From the cell containing the given text, extract its center point as [X, Y] coordinate. 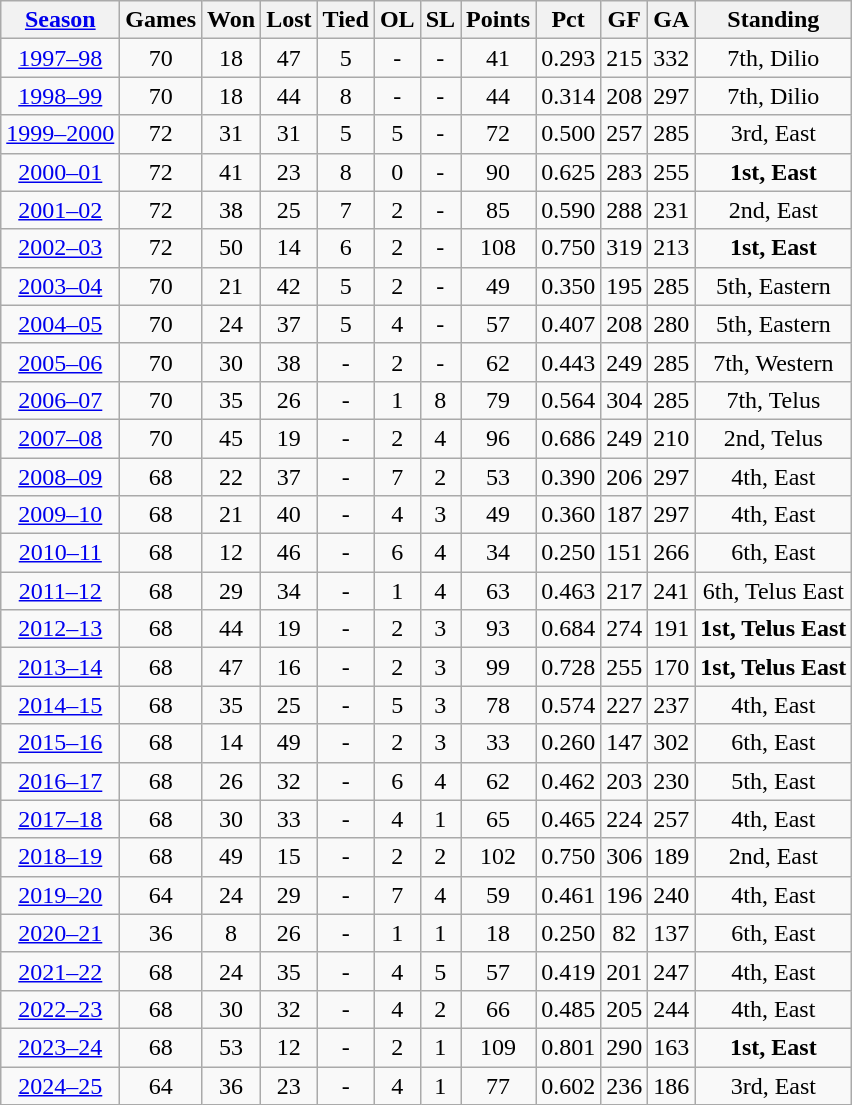
0.602 [568, 1085]
266 [672, 553]
15 [289, 857]
Lost [289, 20]
217 [624, 591]
109 [498, 1047]
Standing [774, 20]
7th, Western [774, 362]
147 [624, 743]
79 [498, 400]
2003–04 [60, 286]
0.684 [568, 629]
0.407 [568, 324]
2007–08 [60, 438]
206 [624, 477]
196 [624, 895]
0.360 [568, 515]
0.485 [568, 1009]
0.390 [568, 477]
0.686 [568, 438]
OL [397, 20]
65 [498, 819]
237 [672, 705]
210 [672, 438]
231 [672, 210]
244 [672, 1009]
195 [624, 286]
2006–07 [60, 400]
236 [624, 1085]
1998–99 [60, 96]
280 [672, 324]
Pct [568, 20]
0.462 [568, 781]
0.314 [568, 96]
186 [672, 1085]
0.625 [568, 172]
45 [232, 438]
304 [624, 400]
302 [672, 743]
2016–17 [60, 781]
201 [624, 971]
137 [672, 933]
0.443 [568, 362]
0.350 [568, 286]
0.574 [568, 705]
189 [672, 857]
108 [498, 248]
290 [624, 1047]
0.728 [568, 667]
2nd, Telus [774, 438]
163 [672, 1047]
0.801 [568, 1047]
2024–25 [60, 1085]
0.465 [568, 819]
2009–10 [60, 515]
2008–09 [60, 477]
Won [232, 20]
332 [672, 58]
187 [624, 515]
215 [624, 58]
63 [498, 591]
SL [440, 20]
7th, Telus [774, 400]
306 [624, 857]
2014–15 [60, 705]
Season [60, 20]
2022–23 [60, 1009]
0.461 [568, 895]
319 [624, 248]
59 [498, 895]
203 [624, 781]
205 [624, 1009]
Points [498, 20]
2011–12 [60, 591]
247 [672, 971]
40 [289, 515]
2015–16 [60, 743]
85 [498, 210]
0.500 [568, 134]
2017–18 [60, 819]
99 [498, 667]
2020–21 [60, 933]
Tied [346, 20]
66 [498, 1009]
2013–14 [60, 667]
90 [498, 172]
2010–11 [60, 553]
0.564 [568, 400]
93 [498, 629]
78 [498, 705]
2000–01 [60, 172]
42 [289, 286]
102 [498, 857]
0 [397, 172]
GF [624, 20]
191 [672, 629]
1999–2000 [60, 134]
96 [498, 438]
230 [672, 781]
213 [672, 248]
5th, East [774, 781]
2002–03 [60, 248]
1997–98 [60, 58]
2012–13 [60, 629]
6th, Telus East [774, 591]
22 [232, 477]
82 [624, 933]
2021–22 [60, 971]
0.590 [568, 210]
46 [289, 553]
2001–02 [60, 210]
241 [672, 591]
151 [624, 553]
GA [672, 20]
Games [161, 20]
16 [289, 667]
274 [624, 629]
0.260 [568, 743]
288 [624, 210]
227 [624, 705]
0.419 [568, 971]
2023–24 [60, 1047]
283 [624, 172]
2005–06 [60, 362]
0.463 [568, 591]
2004–05 [60, 324]
170 [672, 667]
2018–19 [60, 857]
2019–20 [60, 895]
50 [232, 248]
240 [672, 895]
77 [498, 1085]
224 [624, 819]
0.293 [568, 58]
